Scan for the cell matching the given text and deliver its (x, y) coordinate at center. 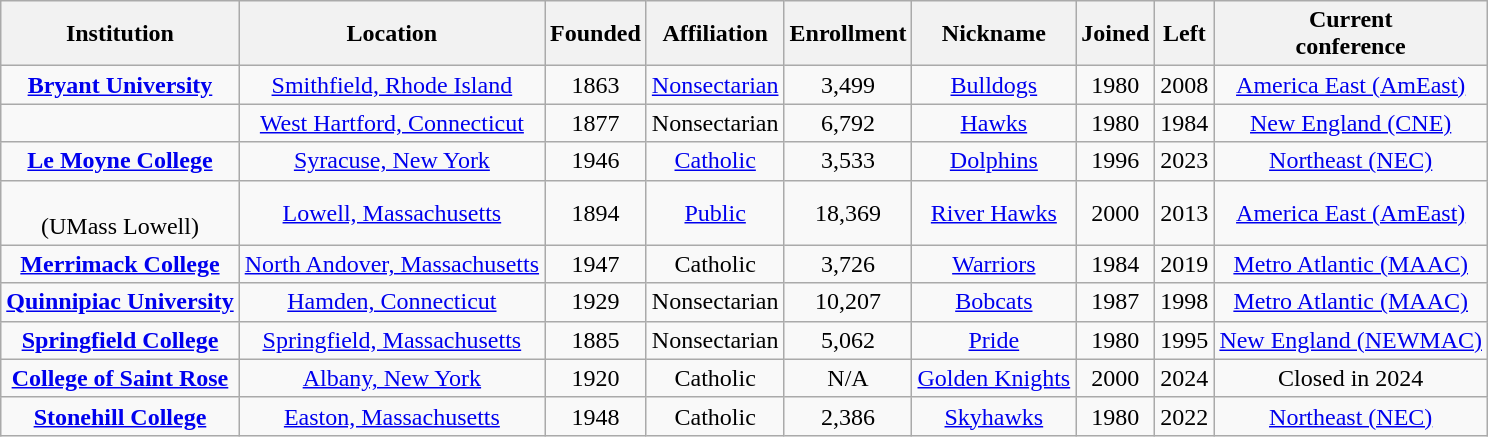
Albany, New York (392, 378)
Skyhawks (994, 416)
West Hartford, Connecticut (392, 123)
Springfield College (120, 340)
Affiliation (715, 34)
3,499 (848, 85)
2022 (1184, 416)
Founded (596, 34)
1998 (1184, 302)
2023 (1184, 161)
1920 (596, 378)
2,386 (848, 416)
Bulldogs (994, 85)
1863 (596, 85)
Hamden, Connecticut (392, 302)
College of Saint Rose (120, 378)
Dolphins (994, 161)
Pride (994, 340)
N/A (848, 378)
Syracuse, New York (392, 161)
5,062 (848, 340)
6,792 (848, 123)
Hawks (994, 123)
Bryant University (120, 85)
1995 (1184, 340)
Le Moyne College (120, 161)
New England (NEWMAC) (1351, 340)
2024 (1184, 378)
Easton, Massachusetts (392, 416)
(UMass Lowell) (120, 212)
1894 (596, 212)
Stonehill College (120, 416)
Springfield, Massachusetts (392, 340)
Quinnipiac University (120, 302)
Lowell, Massachusetts (392, 212)
Left (1184, 34)
18,369 (848, 212)
1885 (596, 340)
Warriors (994, 264)
Closed in 2024 (1351, 378)
Location (392, 34)
1929 (596, 302)
2019 (1184, 264)
Merrimack College (120, 264)
2013 (1184, 212)
Currentconference (1351, 34)
Nickname (994, 34)
North Andover, Massachusetts (392, 264)
River Hawks (994, 212)
1996 (1116, 161)
1948 (596, 416)
Golden Knights (994, 378)
3,726 (848, 264)
1877 (596, 123)
Bobcats (994, 302)
1987 (1116, 302)
1946 (596, 161)
2008 (1184, 85)
10,207 (848, 302)
Joined (1116, 34)
New England (CNE) (1351, 123)
1947 (596, 264)
Public (715, 212)
Smithfield, Rhode Island (392, 85)
Enrollment (848, 34)
Institution (120, 34)
3,533 (848, 161)
